Determine the [x, y] coordinate at the center of the cell enclosing the given text.  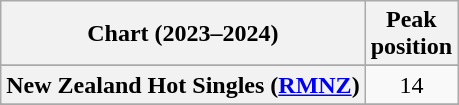
14 [411, 85]
Peakposition [411, 34]
Chart (2023–2024) [183, 34]
New Zealand Hot Singles (RMNZ) [183, 85]
